Determine the [X, Y] coordinate at the center of the cell enclosing the given text.  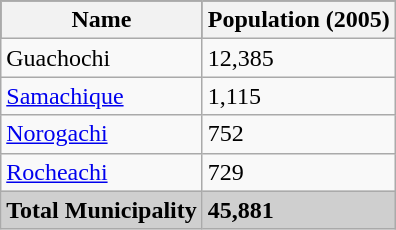
Population (2005) [298, 20]
Total Municipality [102, 210]
729 [298, 172]
45,881 [298, 210]
Rocheachi [102, 172]
Guachochi [102, 58]
12,385 [298, 58]
Samachique [102, 96]
Norogachi [102, 134]
Name [102, 20]
752 [298, 134]
1,115 [298, 96]
